Return the (X, Y) coordinate for the center point of the cell that contains the specified text.  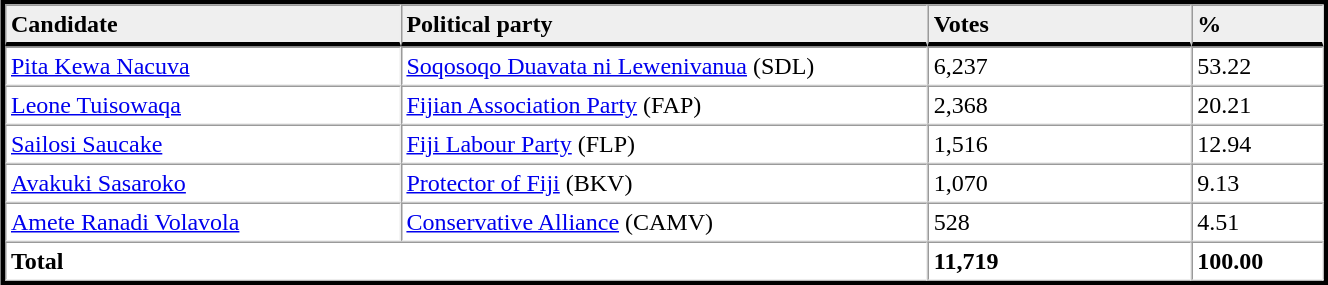
Soqosoqo Duavata ni Lewenivanua (SDL) (664, 66)
Political party (664, 25)
Fijian Association Party (FAP) (664, 106)
Conservative Alliance (CAMV) (664, 222)
6,237 (1060, 66)
12.94 (1257, 144)
Sailosi Saucake (202, 144)
4.51 (1257, 222)
53.22 (1257, 66)
9.13 (1257, 184)
20.21 (1257, 106)
11,719 (1060, 262)
Avakuki Sasaroko (202, 184)
2,368 (1060, 106)
Votes (1060, 25)
Pita Kewa Nacuva (202, 66)
Amete Ranadi Volavola (202, 222)
Fiji Labour Party (FLP) (664, 144)
Protector of Fiji (BKV) (664, 184)
Total (466, 262)
% (1257, 25)
1,516 (1060, 144)
528 (1060, 222)
100.00 (1257, 262)
1,070 (1060, 184)
Candidate (202, 25)
Leone Tuisowaqa (202, 106)
